Locate the cell with the specified text and output its (X, Y) center coordinate. 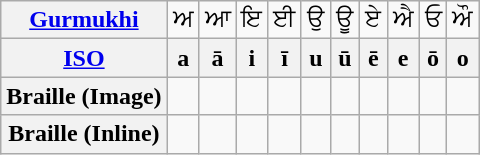
ਇ (252, 20)
ਅ (183, 20)
ē (373, 58)
u (316, 58)
ū (344, 58)
i (252, 58)
ਈ (285, 20)
ਔ (463, 20)
e (403, 58)
ā (218, 58)
a (183, 58)
ō (433, 58)
Gurmukhi (84, 20)
ਊ (344, 20)
ī (285, 58)
ਉ (316, 20)
o (463, 58)
ਓ (433, 20)
Braille (Image) (84, 96)
Braille (Inline) (84, 134)
ਏ (373, 20)
ISO (84, 58)
ਆ (218, 20)
ਐ (403, 20)
